Output the (X, Y) coordinate of the center of the cell containing the given text.  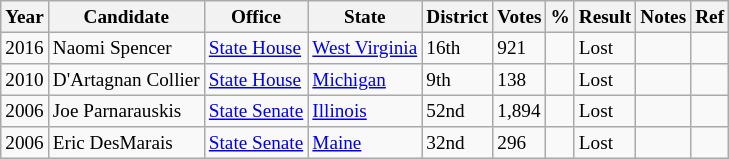
2016 (25, 48)
Result (604, 17)
State (365, 17)
Office (256, 17)
District (458, 17)
West Virginia (365, 48)
921 (520, 48)
16th (458, 48)
Illinois (365, 111)
Joe Parnarauskis (126, 111)
32nd (458, 143)
Votes (520, 17)
296 (520, 143)
Maine (365, 143)
% (560, 17)
138 (520, 80)
D'Artagnan Collier (126, 80)
Michigan (365, 80)
2010 (25, 80)
Notes (664, 17)
1,894 (520, 111)
Naomi Spencer (126, 48)
Year (25, 17)
Eric DesMarais (126, 143)
Ref (710, 17)
52nd (458, 111)
9th (458, 80)
Candidate (126, 17)
